Scan for the cell matching the given text and deliver its (x, y) coordinate at center. 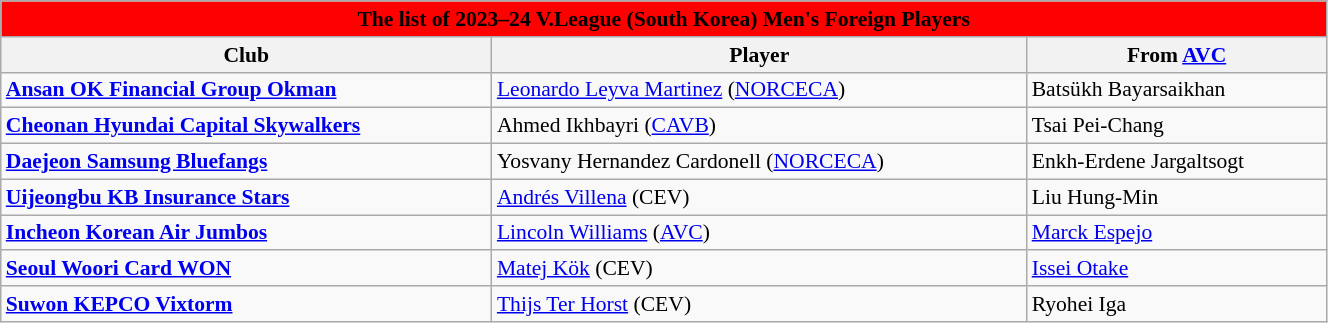
Enkh-Erdene Jargaltsogt (1177, 162)
Ansan OK Financial Group Okman (246, 90)
Marck Espejo (1177, 233)
Yosvany Hernandez Cardonell (NORCECA) (760, 162)
Suwon KEPCO Vixtorm (246, 304)
Leonardo Leyva Martinez (NORCECA) (760, 90)
Club (246, 55)
Liu Hung-Min (1177, 197)
Ahmed Ikhbayri (CAVB) (760, 126)
Tsai Pei-Chang (1177, 126)
Batsükh Bayarsaikhan (1177, 90)
Uijeongbu KB Insurance Stars (246, 197)
The list of 2023–24 V.League (South Korea) Men's Foreign Players (664, 19)
Seoul Woori Card WON (246, 269)
Andrés Villena (CEV) (760, 197)
Issei Otake (1177, 269)
Lincoln Williams (AVC) (760, 233)
Thijs Ter Horst (CEV) (760, 304)
From AVC (1177, 55)
Ryohei Iga (1177, 304)
Daejeon Samsung Bluefangs (246, 162)
Player (760, 55)
Cheonan Hyundai Capital Skywalkers (246, 126)
Incheon Korean Air Jumbos (246, 233)
Matej Kök (CEV) (760, 269)
